Return the [X, Y] coordinate for the center point of the cell that contains the specified text.  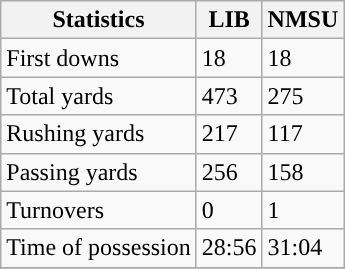
31:04 [303, 248]
275 [303, 96]
LIB [229, 20]
Statistics [99, 20]
Total yards [99, 96]
Turnovers [99, 210]
473 [229, 96]
Passing yards [99, 172]
Time of possession [99, 248]
NMSU [303, 20]
1 [303, 210]
28:56 [229, 248]
0 [229, 210]
217 [229, 134]
Rushing yards [99, 134]
First downs [99, 58]
158 [303, 172]
117 [303, 134]
256 [229, 172]
